Scan for the cell matching the given text and deliver its (X, Y) coordinate at center. 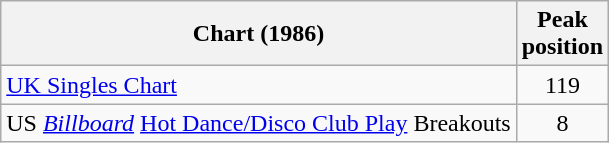
119 (562, 85)
US Billboard Hot Dance/Disco Club Play Breakouts (258, 123)
Peakposition (562, 34)
UK Singles Chart (258, 85)
8 (562, 123)
Chart (1986) (258, 34)
